Return (x, y) of the center of cell containing provided text 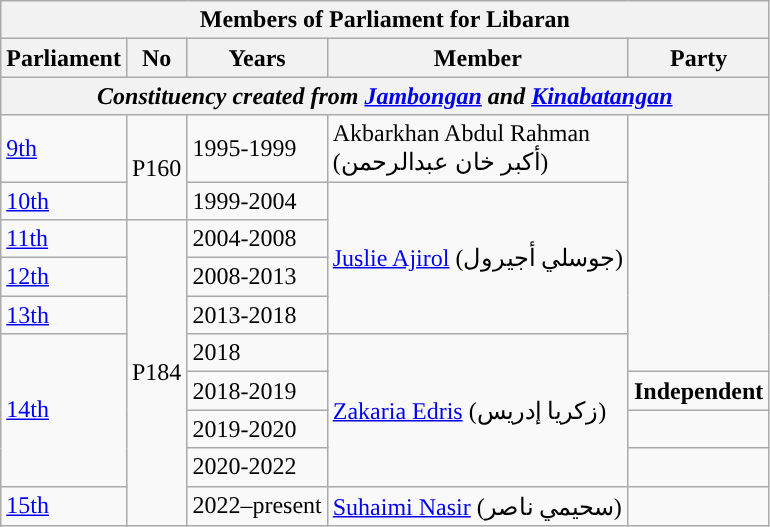
2008-2013 (257, 277)
2019-2020 (257, 429)
15th (64, 506)
2004-2008 (257, 239)
11th (64, 239)
2020-2022 (257, 467)
Constituency created from Jambongan and Kinabatangan (385, 96)
Independent (698, 391)
Years (257, 58)
Juslie Ajirol (جوسلي أجيرول) (478, 258)
P184 (156, 373)
2018 (257, 353)
2013-2018 (257, 315)
1999-2004 (257, 201)
No (156, 58)
Members of Parliament for Libaran (385, 20)
12th (64, 277)
2022–present (257, 506)
Parliament (64, 58)
13th (64, 315)
2018-2019 (257, 391)
10th (64, 201)
9th (64, 148)
Zakaria Edris (زكريا إدريس) (478, 410)
Member (478, 58)
Party (698, 58)
1995-1999 (257, 148)
Suhaimi Nasir (سحيمي ناصر) (478, 506)
Akbarkhan Abdul Rahman (أكبر خان عبدالرحمن) (478, 148)
14th (64, 410)
P160 (156, 168)
